Identify which cell holds the provided text, then report its (x, y) central coordinate. 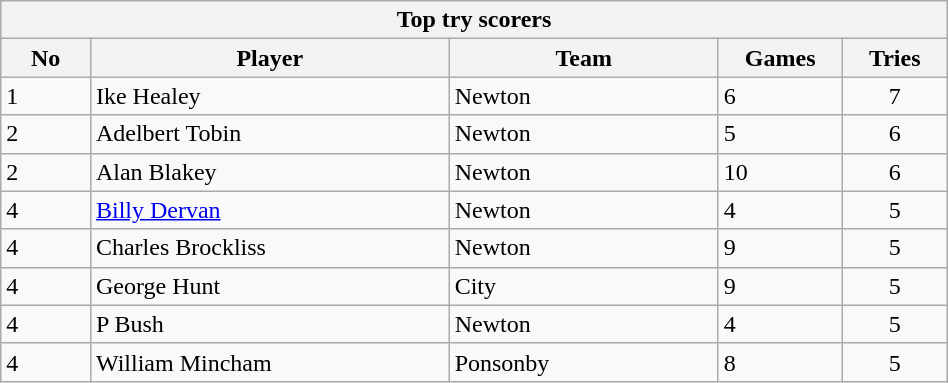
8 (780, 362)
William Mincham (270, 362)
Top try scorers (474, 20)
Games (780, 58)
Billy Dervan (270, 210)
Ike Healey (270, 96)
1 (46, 96)
7 (894, 96)
Adelbert Tobin (270, 134)
Player (270, 58)
George Hunt (270, 286)
Tries (894, 58)
P Bush (270, 324)
Team (584, 58)
City (584, 286)
Ponsonby (584, 362)
No (46, 58)
Alan Blakey (270, 172)
10 (780, 172)
Charles Brockliss (270, 248)
